Extract the (X, Y) coordinate from the center of the cell holding the provided text.  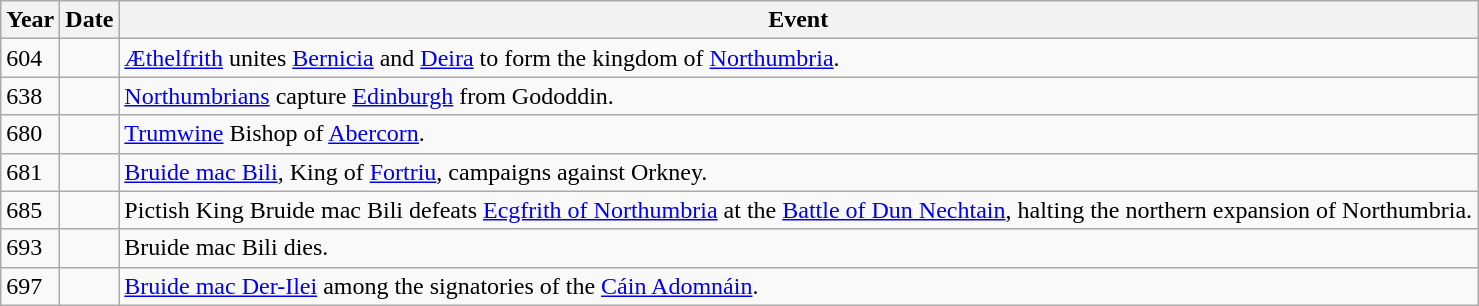
685 (30, 210)
Year (30, 20)
604 (30, 58)
Æthelfrith unites Bernicia and Deira to form the kingdom of Northumbria. (798, 58)
Date (90, 20)
Bruide mac Bili dies. (798, 248)
Event (798, 20)
Pictish King Bruide mac Bili defeats Ecgfrith of Northumbria at the Battle of Dun Nechtain, halting the northern expansion of Northumbria. (798, 210)
638 (30, 96)
697 (30, 286)
693 (30, 248)
Trumwine Bishop of Abercorn. (798, 134)
Northumbrians capture Edinburgh from Gododdin. (798, 96)
681 (30, 172)
680 (30, 134)
Bruide mac Der-Ilei among the signatories of the Cáin Adomnáin. (798, 286)
Bruide mac Bili, King of Fortriu, campaigns against Orkney. (798, 172)
